Determine the [x, y] coordinate at the center of the cell enclosing the given text.  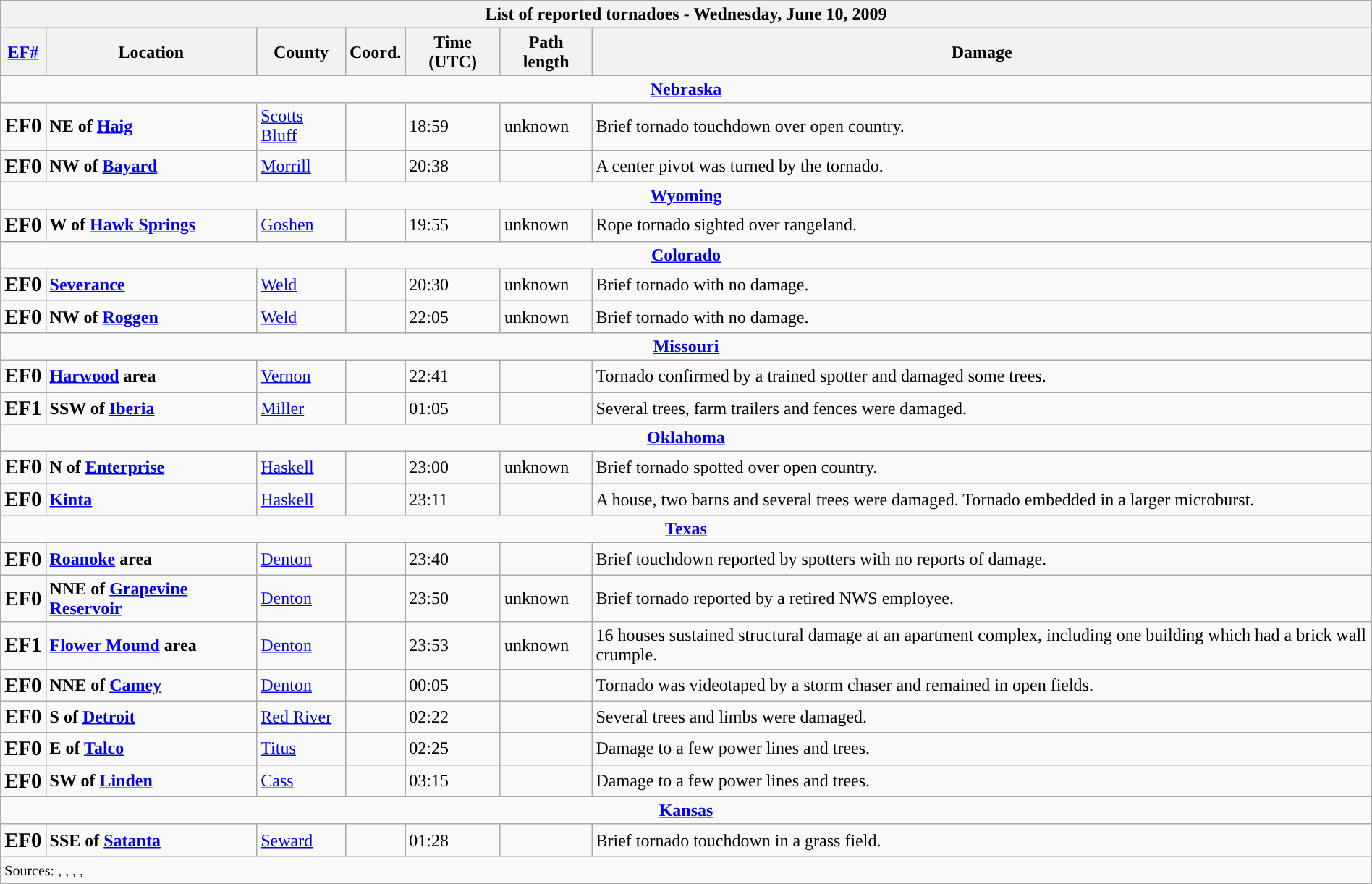
NNE of Camey [151, 685]
Morrill [301, 166]
Brief tornado touchdown over open country. [981, 126]
22:41 [453, 376]
Missouri [686, 346]
E of Talco [151, 749]
Coord. [375, 52]
Roanoke area [151, 559]
List of reported tornadoes - Wednesday, June 10, 2009 [686, 14]
Path length [546, 52]
01:05 [453, 408]
Wyoming [686, 195]
NW of Bayard [151, 166]
Rope tornado sighted over rangeland. [981, 225]
Time (UTC) [453, 52]
Cass [301, 780]
23:00 [453, 468]
Miller [301, 408]
03:15 [453, 780]
Sources: , , , , [686, 870]
Vernon [301, 376]
S of Detroit [151, 717]
Titus [301, 749]
Red River [301, 717]
20:30 [453, 285]
Brief tornado spotted over open country. [981, 468]
Nebraska [686, 89]
20:38 [453, 166]
23:11 [453, 500]
SW of Linden [151, 780]
N of Enterprise [151, 468]
A house, two barns and several trees were damaged. Tornado embedded in a larger microburst. [981, 500]
Scotts Bluff [301, 126]
NNE of Grapevine Reservoir [151, 598]
Texas [686, 529]
Location [151, 52]
02:22 [453, 717]
18:59 [453, 126]
23:40 [453, 559]
Kansas [686, 810]
Harwood area [151, 376]
Colorado [686, 255]
Brief tornado touchdown in a grass field. [981, 840]
23:50 [453, 598]
Seward [301, 840]
Several trees, farm trailers and fences were damaged. [981, 408]
W of Hawk Springs [151, 225]
00:05 [453, 685]
Goshen [301, 225]
County [301, 52]
Severance [151, 285]
NE of Haig [151, 126]
01:28 [453, 840]
SSE of Satanta [151, 840]
Damage [981, 52]
22:05 [453, 316]
SSW of Iberia [151, 408]
Kinta [151, 500]
Flower Mound area [151, 646]
02:25 [453, 749]
Brief touchdown reported by spotters with no reports of damage. [981, 559]
A center pivot was turned by the tornado. [981, 166]
EF# [23, 52]
NW of Roggen [151, 316]
Tornado was videotaped by a storm chaser and remained in open fields. [981, 685]
Oklahoma [686, 438]
19:55 [453, 225]
Several trees and limbs were damaged. [981, 717]
Tornado confirmed by a trained spotter and damaged some trees. [981, 376]
23:53 [453, 646]
Brief tornado reported by a retired NWS employee. [981, 598]
16 houses sustained structural damage at an apartment complex, including one building which had a brick wall crumple. [981, 646]
